Capture the cell that displays the provided text and extract its (x, y) central coordinate. 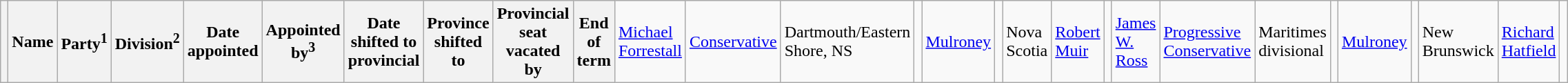
Maritimes divisional (1293, 41)
Richard Hatfield (1529, 41)
End of term (594, 41)
Appointed by3 (303, 41)
Province shifted to (458, 41)
Party1 (84, 41)
James W. Ross (1136, 41)
Provincial seat vacated by (533, 41)
Nova Scotia (1027, 41)
Conservative (733, 41)
Michael Forrestall (650, 41)
Dartmouth/Eastern Shore, NS (847, 41)
Date shifted to provincial (383, 41)
Date appointed (223, 41)
New Brunswick (1458, 41)
Name (33, 41)
Robert Muir (1078, 41)
Progressive Conservative (1207, 41)
Division2 (148, 41)
